Return the [x, y] coordinate for the center point of the cell that contains the specified text.  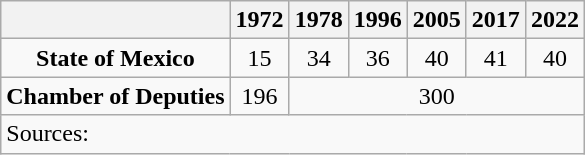
Chamber of Deputies [116, 96]
1972 [260, 20]
1996 [378, 20]
34 [318, 58]
1978 [318, 20]
300 [436, 96]
Sources: [293, 134]
36 [378, 58]
15 [260, 58]
196 [260, 96]
2017 [496, 20]
2005 [436, 20]
2022 [554, 20]
State of Mexico [116, 58]
41 [496, 58]
